Return (x, y) of the center of cell containing provided text 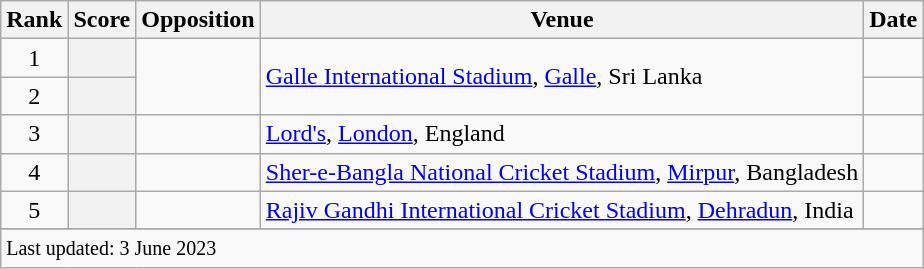
Lord's, London, England (562, 134)
3 (34, 134)
Last updated: 3 June 2023 (462, 248)
4 (34, 172)
Score (102, 20)
Date (894, 20)
Opposition (198, 20)
1 (34, 58)
Venue (562, 20)
Galle International Stadium, Galle, Sri Lanka (562, 77)
Sher-e-Bangla National Cricket Stadium, Mirpur, Bangladesh (562, 172)
Rajiv Gandhi International Cricket Stadium, Dehradun, India (562, 210)
5 (34, 210)
Rank (34, 20)
2 (34, 96)
